Return the (X, Y) coordinate for the center point of the cell that contains the specified text.  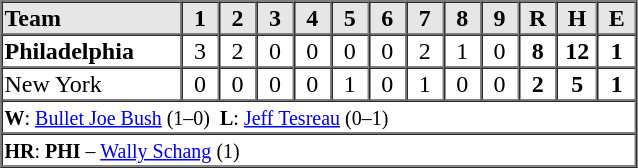
Philadelphia (92, 50)
4 (312, 18)
R (538, 18)
New York (92, 84)
HR: PHI – Wally Schang (1) (319, 150)
Team (92, 18)
7 (424, 18)
E (616, 18)
9 (500, 18)
6 (388, 18)
W: Bullet Joe Bush (1–0) L: Jeff Tesreau (0–1) (319, 116)
H (577, 18)
12 (577, 50)
